Capture the cell that displays the provided text and extract its [X, Y] central coordinate. 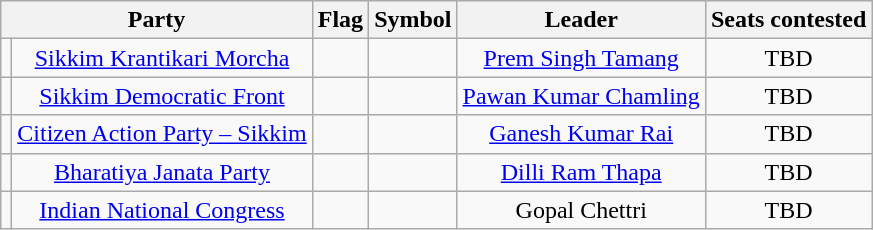
Prem Singh Tamang [581, 58]
Ganesh Kumar Rai [581, 134]
Party [156, 20]
Indian National Congress [162, 210]
Leader [581, 20]
Sikkim Democratic Front [162, 96]
Citizen Action Party – Sikkim [162, 134]
Pawan Kumar Chamling [581, 96]
Flag [340, 20]
Symbol [413, 20]
Bharatiya Janata Party [162, 172]
Seats contested [788, 20]
Dilli Ram Thapa [581, 172]
Gopal Chettri [581, 210]
Sikkim Krantikari Morcha [162, 58]
